Provide the [x, y] coordinate of the cell's center where the given text is located.  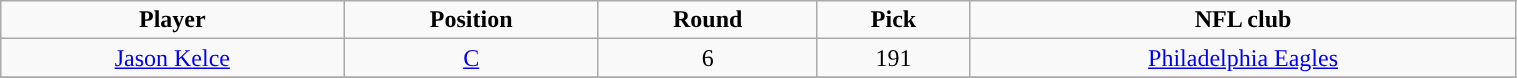
Position [472, 20]
6 [707, 58]
Round [707, 20]
C [472, 58]
NFL club [1243, 20]
Player [172, 20]
191 [894, 58]
Jason Kelce [172, 58]
Philadelphia Eagles [1243, 58]
Pick [894, 20]
